Determine the (X, Y) coordinate at the center of the cell enclosing the given text.  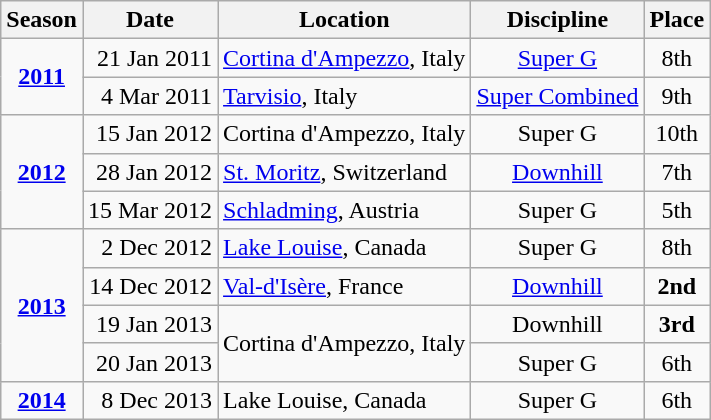
Val-d'Isère, France (344, 286)
20 Jan 2013 (150, 362)
Super Combined (558, 96)
28 Jan 2012 (150, 172)
15 Mar 2012 (150, 210)
Date (150, 20)
2nd (677, 286)
14 Dec 2012 (150, 286)
Tarvisio, Italy (344, 96)
2 Dec 2012 (150, 248)
2014 (42, 400)
Discipline (558, 20)
Location (344, 20)
Place (677, 20)
Schladming, Austria (344, 210)
21 Jan 2011 (150, 58)
15 Jan 2012 (150, 134)
4 Mar 2011 (150, 96)
19 Jan 2013 (150, 324)
8 Dec 2013 (150, 400)
Season (42, 20)
3rd (677, 324)
5th (677, 210)
7th (677, 172)
2013 (42, 305)
2012 (42, 172)
10th (677, 134)
2011 (42, 77)
St. Moritz, Switzerland (344, 172)
9th (677, 96)
